Identify which cell holds the provided text, then report its [x, y] central coordinate. 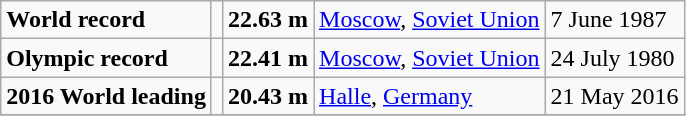
24 July 1980 [614, 58]
Halle, Germany [430, 96]
2016 World leading [106, 96]
Olympic record [106, 58]
22.63 m [268, 20]
7 June 1987 [614, 20]
22.41 m [268, 58]
21 May 2016 [614, 96]
World record [106, 20]
20.43 m [268, 96]
